For the text-containing cell, return its midpoint in (x, y) coordinate format. 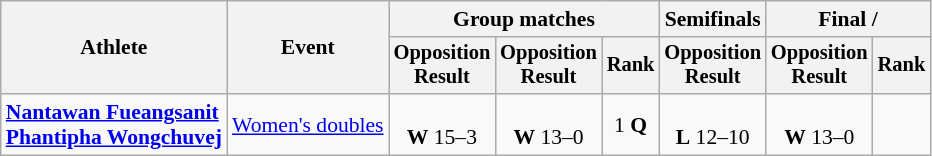
Nantawan Fueangsanit Phantipha Wongchuvej (114, 124)
L 12–10 (712, 124)
W 15–3 (442, 124)
Semifinals (712, 19)
Group matches (524, 19)
Final / (848, 19)
1 Q (631, 124)
Women's doubles (308, 124)
Event (308, 48)
Athlete (114, 48)
